Find where the given text appears and provide that cell's center as [x, y] coordinate. 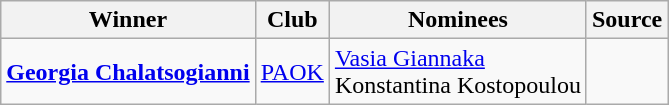
Nominees [458, 20]
Source [626, 20]
Vasia GiannakaKonstantina Kostopoulou [458, 72]
Georgia Chalatsogianni [128, 72]
Winner [128, 20]
PAOK [292, 72]
Club [292, 20]
